For the text-containing cell, return its midpoint in (X, Y) coordinate format. 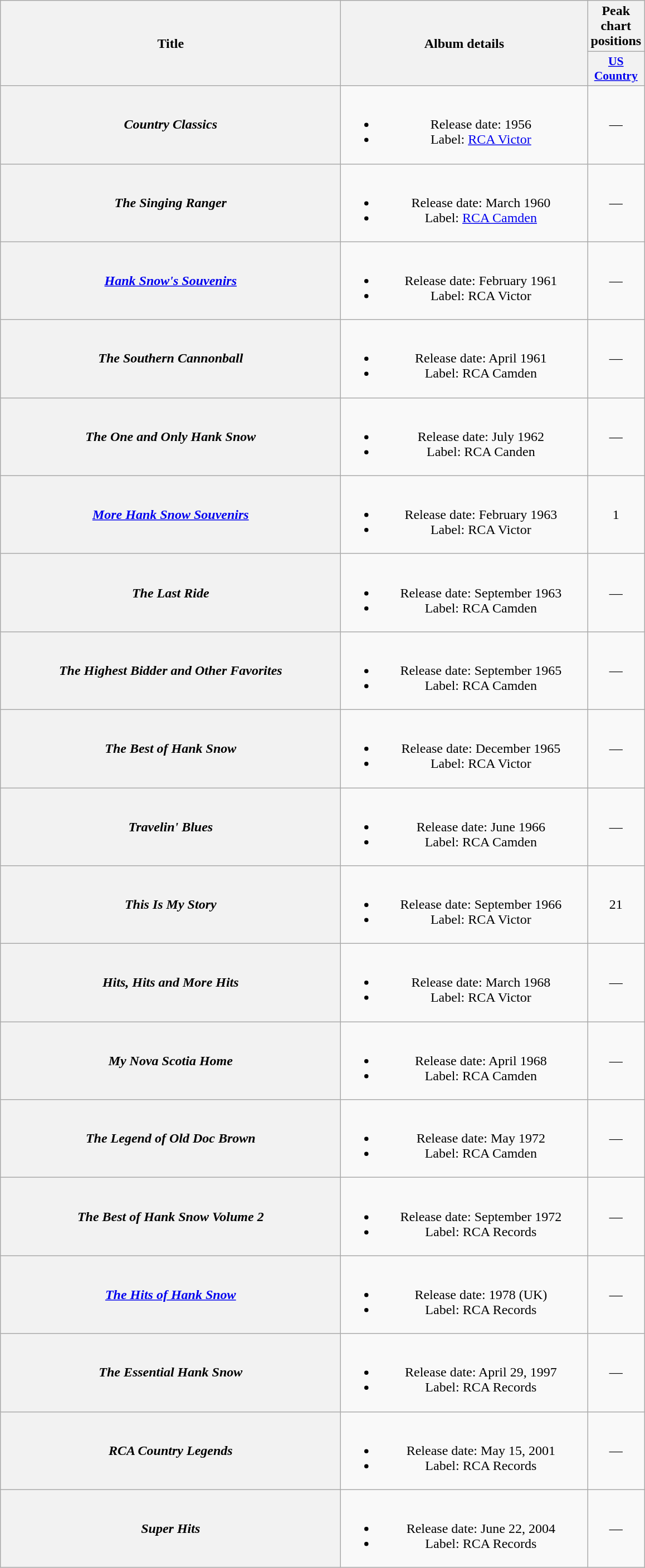
The Essential Hank Snow (170, 1373)
Release date: April 1961Label: RCA Camden (465, 359)
Country Classics (170, 125)
Release date: September 1965Label: RCA Camden (465, 670)
Release date: May 15, 2001Label: RCA Records (465, 1451)
The Southern Cannonball (170, 359)
US Country (616, 69)
Release date: June 22, 2004Label: RCA Records (465, 1528)
The Best of Hank Snow (170, 748)
Release date: May 1972Label: RCA Camden (465, 1139)
Release date: March 1960Label: RCA Camden (465, 203)
The Highest Bidder and Other Favorites (170, 670)
Release date: September 1966Label: RCA Victor (465, 905)
Travelin' Blues (170, 826)
Hits, Hits and More Hits (170, 983)
Release date: 1956Label: RCA Victor (465, 125)
Hank Snow's Souvenirs (170, 281)
The Last Ride (170, 592)
Title (170, 43)
The One and Only Hank Snow (170, 437)
Peak chartpositions (616, 26)
Release date: July 1962Label: RCA Canden (465, 437)
The Singing Ranger (170, 203)
This Is My Story (170, 905)
Release date: December 1965Label: RCA Victor (465, 748)
Album details (465, 43)
Release date: February 1963Label: RCA Victor (465, 514)
Release date: June 1966Label: RCA Camden (465, 826)
My Nova Scotia Home (170, 1061)
The Hits of Hank Snow (170, 1295)
21 (616, 905)
More Hank Snow Souvenirs (170, 514)
Release date: September 1972Label: RCA Records (465, 1217)
The Best of Hank Snow Volume 2 (170, 1217)
RCA Country Legends (170, 1451)
Release date: 1978 (UK)Label: RCA Records (465, 1295)
1 (616, 514)
Release date: April 29, 1997Label: RCA Records (465, 1373)
Release date: March 1968Label: RCA Victor (465, 983)
Super Hits (170, 1528)
Release date: February 1961Label: RCA Victor (465, 281)
The Legend of Old Doc Brown (170, 1139)
Release date: September 1963Label: RCA Camden (465, 592)
Release date: April 1968Label: RCA Camden (465, 1061)
